Locate the cell with the specified text and output its (x, y) center coordinate. 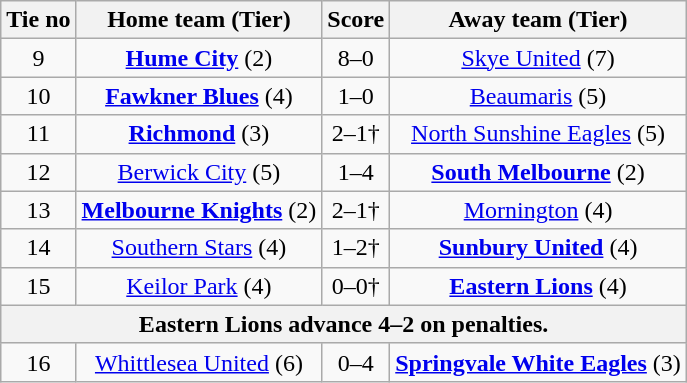
North Sunshine Eagles (5) (538, 134)
11 (38, 134)
Eastern Lions (4) (538, 286)
Springvale White Eagles (3) (538, 362)
Home team (Tier) (199, 20)
Melbourne Knights (2) (199, 210)
Skye United (7) (538, 58)
Southern Stars (4) (199, 248)
9 (38, 58)
14 (38, 248)
Sunbury United (4) (538, 248)
16 (38, 362)
0–0† (356, 286)
Eastern Lions advance 4–2 on penalties. (344, 324)
Score (356, 20)
South Melbourne (2) (538, 172)
1–0 (356, 96)
Tie no (38, 20)
Mornington (4) (538, 210)
1–4 (356, 172)
10 (38, 96)
12 (38, 172)
Away team (Tier) (538, 20)
Fawkner Blues (4) (199, 96)
Beaumaris (5) (538, 96)
Berwick City (5) (199, 172)
13 (38, 210)
0–4 (356, 362)
1–2† (356, 248)
8–0 (356, 58)
Hume City (2) (199, 58)
Whittlesea United (6) (199, 362)
Keilor Park (4) (199, 286)
Richmond (3) (199, 134)
15 (38, 286)
